Return the (x, y) coordinate for the center point of the cell that contains the specified text.  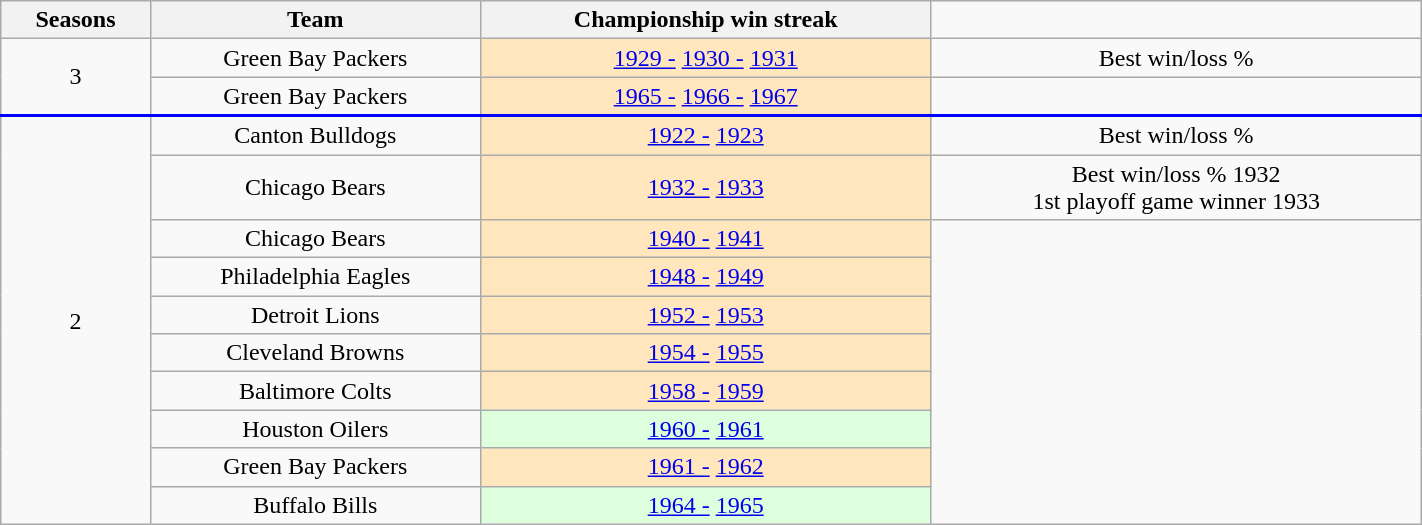
1965 - 1966 - 1967 (706, 96)
Team (315, 20)
1922 - 1923 (706, 136)
Baltimore Colts (315, 391)
Philadelphia Eagles (315, 277)
1958 - 1959 (706, 391)
1961 - 1962 (706, 467)
3 (76, 78)
1952 - 1953 (706, 315)
1954 - 1955 (706, 353)
Detroit Lions (315, 315)
Best win/loss % 19321st playoff game winner 1933 (1176, 186)
1940 - 1941 (706, 239)
1932 - 1933 (706, 186)
1929 - 1930 - 1931 (706, 58)
Seasons (76, 20)
Canton Bulldogs (315, 136)
Cleveland Browns (315, 353)
1948 - 1949 (706, 277)
1960 - 1961 (706, 429)
Houston Oilers (315, 429)
Championship win streak (706, 20)
2 (76, 320)
1964 - 1965 (706, 505)
Buffalo Bills (315, 505)
